Find where the given text appears and provide that cell's center as [X, Y] coordinate. 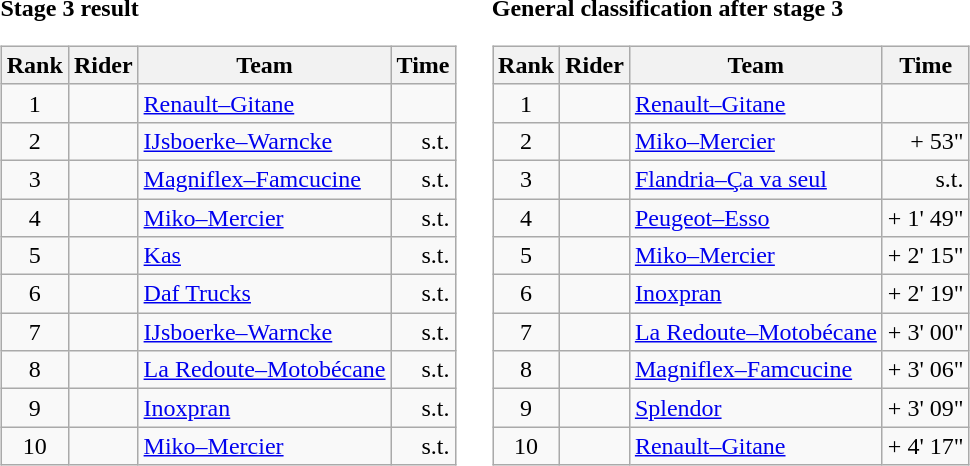
+ 1' 49" [926, 217]
Splendor [756, 408]
+ 2' 15" [926, 256]
+ 3' 06" [926, 370]
Daf Trucks [264, 294]
Flandria–Ça va seul [756, 179]
Peugeot–Esso [756, 217]
+ 53" [926, 141]
+ 2' 19" [926, 294]
+ 3' 00" [926, 332]
Kas [264, 256]
+ 3' 09" [926, 408]
+ 4' 17" [926, 446]
